Find where the given text appears and provide that cell's center as (X, Y) coordinate. 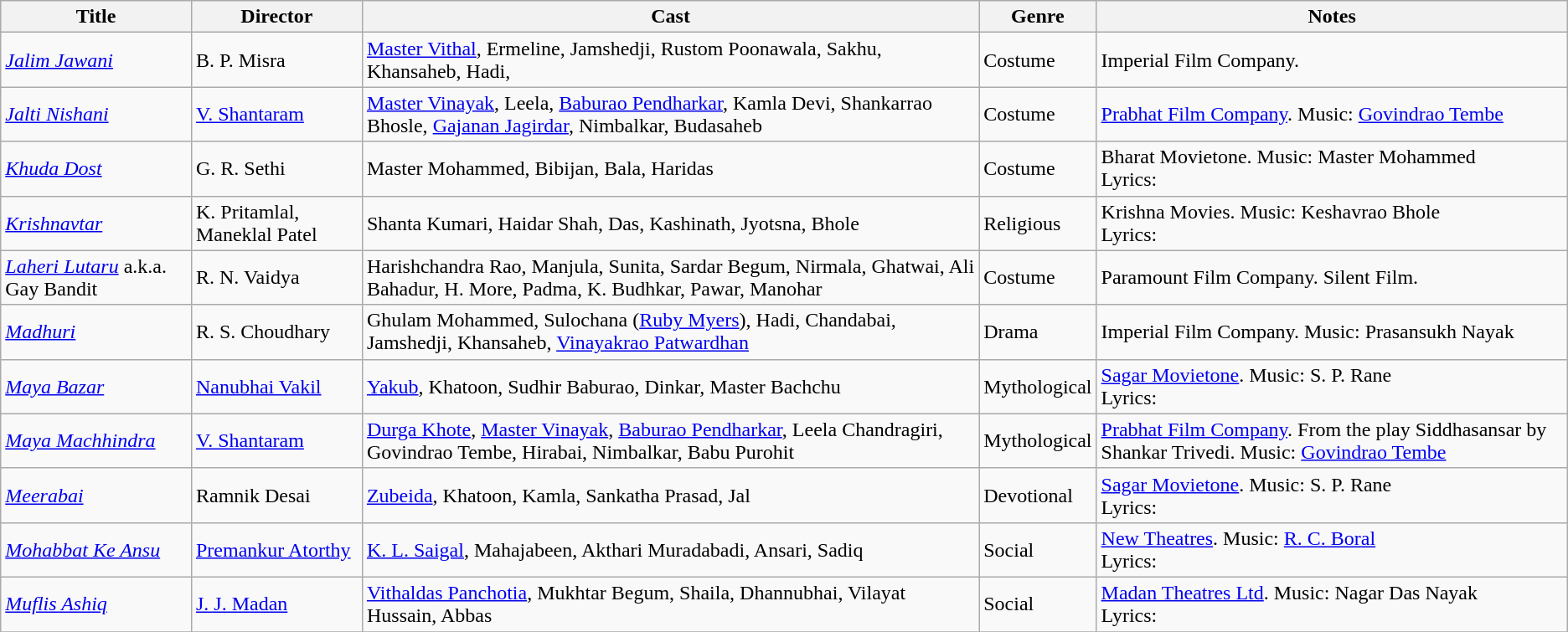
Shanta Kumari, Haidar Shah, Das, Kashinath, Jyotsna, Bhole (670, 223)
Imperial Film Company. Music: Prasansukh Nayak (1332, 331)
Genre (1038, 17)
R. S. Choudhary (276, 331)
Madan Theatres Ltd. Music: Nagar Das NayakLyrics: (1332, 604)
Master Mohammed, Bibijan, Bala, Haridas (670, 169)
Khuda Dost (96, 169)
Master Vithal, Ermeline, Jamshedji, Rustom Poonawala, Sakhu, Khansaheb, Hadi, (670, 60)
Durga Khote, Master Vinayak, Baburao Pendharkar, Leela Chandragiri, Govindrao Tembe, Hirabai, Nimbalkar, Babu Purohit (670, 440)
Krishnavtar (96, 223)
K. L. Saigal, Mahajabeen, Akthari Muradabadi, Ansari, Sadiq (670, 549)
Maya Bazar (96, 387)
Ghulam Mohammed, Sulochana (Ruby Myers), Hadi, Chandabai, Jamshedji, Khansaheb, Vinayakrao Patwardhan (670, 331)
Director (276, 17)
Vithaldas Panchotia, Mukhtar Begum, Shaila, Dhannubhai, Vilayat Hussain, Abbas (670, 604)
Maya Machhindra (96, 440)
Muflis Ashiq (96, 604)
Yakub, Khatoon, Sudhir Baburao, Dinkar, Master Bachchu (670, 387)
Master Vinayak, Leela, Baburao Pendharkar, Kamla Devi, Shankarrao Bhosle, Gajanan Jagirdar, Nimbalkar, Budasaheb (670, 114)
Madhuri (96, 331)
Devotional (1038, 496)
Drama (1038, 331)
Ramnik Desai (276, 496)
Krishna Movies. Music: Keshavrao BholeLyrics: (1332, 223)
Religious (1038, 223)
Cast (670, 17)
Jalim Jawani (96, 60)
R. N. Vaidya (276, 278)
Mohabbat Ke Ansu (96, 549)
New Theatres. Music: R. C. BoralLyrics: (1332, 549)
Zubeida, Khatoon, Kamla, Sankatha Prasad, Jal (670, 496)
K. Pritamlal, Maneklal Patel (276, 223)
J. J. Madan (276, 604)
Title (96, 17)
Meerabai (96, 496)
Prabhat Film Company. Music: Govindrao Tembe (1332, 114)
Bharat Movietone. Music: Master MohammedLyrics: (1332, 169)
Nanubhai Vakil (276, 387)
Paramount Film Company. Silent Film. (1332, 278)
Harishchandra Rao, Manjula, Sunita, Sardar Begum, Nirmala, Ghatwai, Ali Bahadur, H. More, Padma, K. Budhkar, Pawar, Manohar (670, 278)
Premankur Atorthy (276, 549)
Laheri Lutaru a.k.a. Gay Bandit (96, 278)
G. R. Sethi (276, 169)
Prabhat Film Company. From the play Siddhasansar by Shankar Trivedi. Music: Govindrao Tembe (1332, 440)
Notes (1332, 17)
Imperial Film Company. (1332, 60)
Jalti Nishani (96, 114)
B. P. Misra (276, 60)
